For the text-containing cell, return its midpoint in [X, Y] coordinate format. 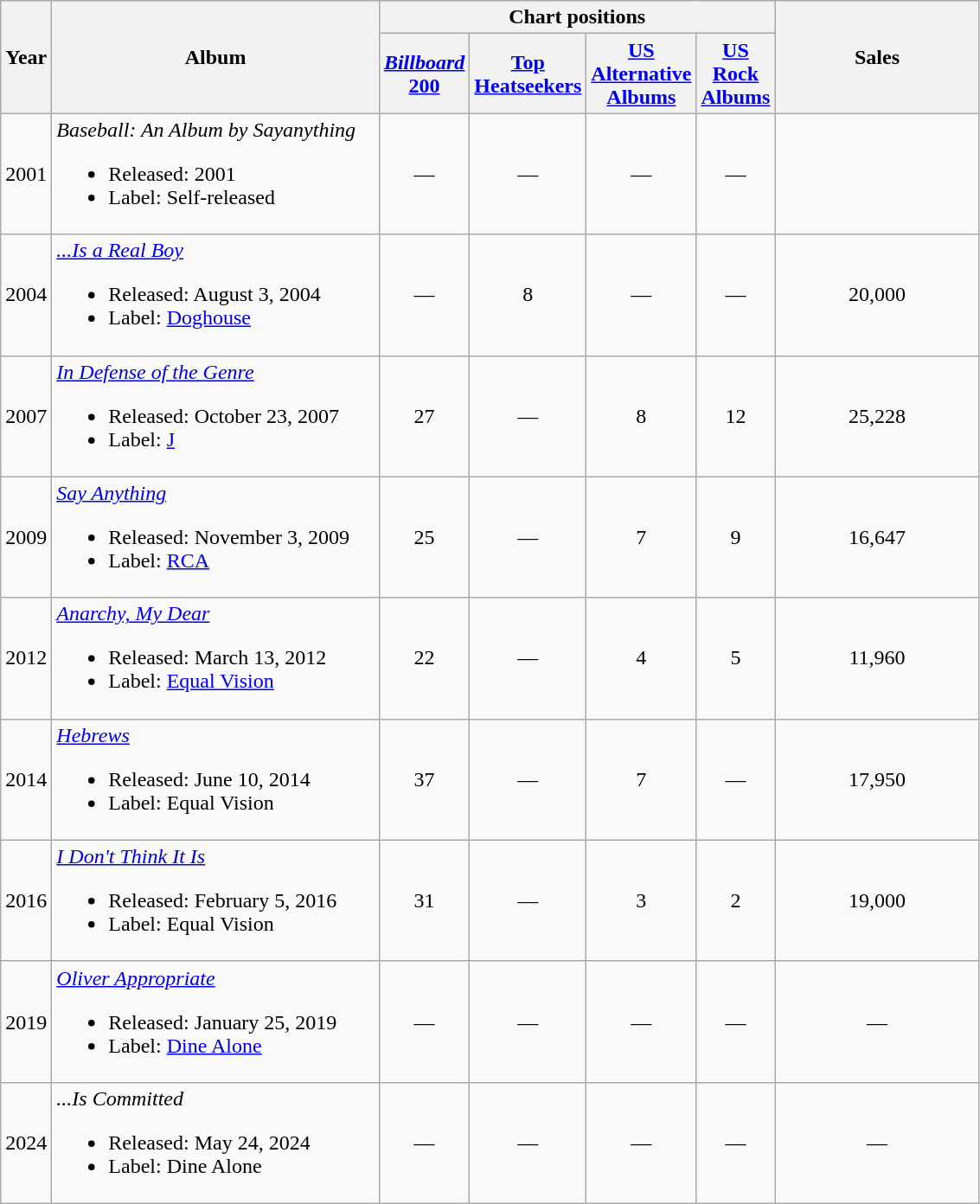
12 [735, 416]
25 [424, 537]
Chart positions [577, 17]
Album [216, 57]
31 [424, 900]
5 [735, 658]
20,000 [877, 295]
In Defense of the GenreReleased: October 23, 2007Label: J [216, 416]
27 [424, 416]
11,960 [877, 658]
2009 [26, 537]
2019 [26, 1021]
3 [642, 900]
2004 [26, 295]
22 [424, 658]
HebrewsReleased: June 10, 2014Label: Equal Vision [216, 779]
2007 [26, 416]
2016 [26, 900]
Year [26, 57]
2012 [26, 658]
9 [735, 537]
37 [424, 779]
2 [735, 900]
Say AnythingReleased: November 3, 2009Label: RCA [216, 537]
Sales [877, 57]
17,950 [877, 779]
...Is CommittedReleased: May 24, 2024Label: Dine Alone [216, 1143]
2024 [26, 1143]
Baseball: An Album by SayanythingReleased: 2001Label: Self-released [216, 174]
...Is a Real BoyReleased: August 3, 2004Label: Doghouse [216, 295]
I Don't Think It IsReleased: February 5, 2016Label: Equal Vision [216, 900]
Oliver AppropriateReleased: January 25, 2019Label: Dine Alone [216, 1021]
Top Heatseekers [528, 74]
Billboard 200 [424, 74]
Anarchy, My DearReleased: March 13, 2012Label: Equal Vision [216, 658]
US Alternative Albums [642, 74]
25,228 [877, 416]
16,647 [877, 537]
2001 [26, 174]
2014 [26, 779]
US Rock Albums [735, 74]
19,000 [877, 900]
4 [642, 658]
